Provide the [X, Y] coordinate of the cell's center where the given text is located.  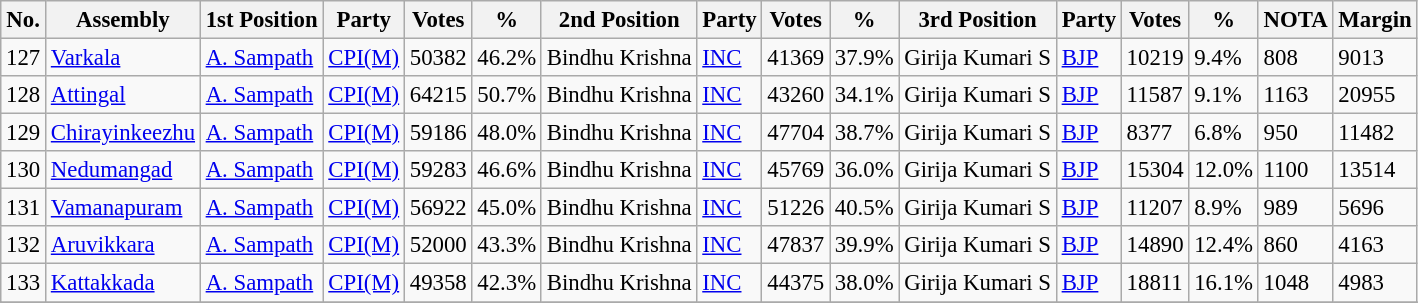
39.9% [864, 245]
8.9% [1224, 208]
12.4% [1224, 245]
131 [24, 208]
10219 [1155, 58]
12.0% [1224, 170]
5696 [1375, 208]
45769 [796, 170]
Aruvikkara [124, 245]
13514 [1375, 170]
9013 [1375, 58]
44375 [796, 283]
59186 [438, 133]
45.0% [506, 208]
11587 [1155, 95]
64215 [438, 95]
9.1% [1224, 95]
8377 [1155, 133]
11482 [1375, 133]
43.3% [506, 245]
38.7% [864, 133]
15304 [1155, 170]
49358 [438, 283]
46.6% [506, 170]
130 [24, 170]
808 [1296, 58]
50382 [438, 58]
43260 [796, 95]
4983 [1375, 283]
46.2% [506, 58]
36.0% [864, 170]
59283 [438, 170]
38.0% [864, 283]
18811 [1155, 283]
989 [1296, 208]
20955 [1375, 95]
50.7% [506, 95]
4163 [1375, 245]
1163 [1296, 95]
1048 [1296, 283]
2nd Position [619, 20]
Chirayinkeezhu [124, 133]
950 [1296, 133]
Margin [1375, 20]
133 [24, 283]
132 [24, 245]
37.9% [864, 58]
1100 [1296, 170]
3rd Position [978, 20]
47837 [796, 245]
Nedumangad [124, 170]
34.1% [864, 95]
Vamanapuram [124, 208]
129 [24, 133]
No. [24, 20]
NOTA [1296, 20]
Assembly [124, 20]
Attingal [124, 95]
Varkala [124, 58]
56922 [438, 208]
41369 [796, 58]
40.5% [864, 208]
128 [24, 95]
9.4% [1224, 58]
42.3% [506, 283]
860 [1296, 245]
52000 [438, 245]
14890 [1155, 245]
127 [24, 58]
11207 [1155, 208]
1st Position [262, 20]
47704 [796, 133]
48.0% [506, 133]
51226 [796, 208]
6.8% [1224, 133]
16.1% [1224, 283]
Kattakkada [124, 283]
